For the text-containing cell, return its midpoint in [x, y] coordinate format. 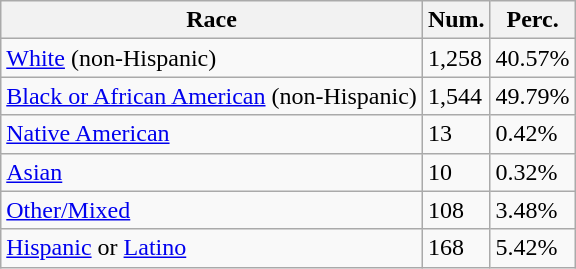
0.42% [532, 134]
10 [456, 172]
Hispanic or Latino [212, 248]
Asian [212, 172]
Perc. [532, 20]
49.79% [532, 96]
Native American [212, 134]
40.57% [532, 58]
168 [456, 248]
Other/Mixed [212, 210]
3.48% [532, 210]
Race [212, 20]
5.42% [532, 248]
Black or African American (non-Hispanic) [212, 96]
13 [456, 134]
108 [456, 210]
1,544 [456, 96]
0.32% [532, 172]
1,258 [456, 58]
White (non-Hispanic) [212, 58]
Num. [456, 20]
